Extract the [X, Y] coordinate from the center of the cell holding the provided text.  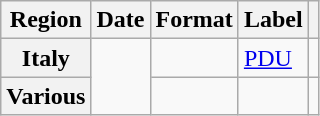
PDU [273, 58]
Date [120, 20]
Various [46, 96]
Format [194, 20]
Region [46, 20]
Label [273, 20]
Italy [46, 58]
